Search for the cell housing the specified text and yield its [X, Y] center coordinate. 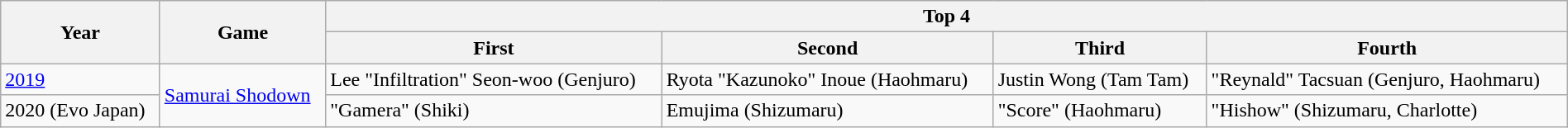
Second [827, 48]
Fourth [1387, 48]
Top 4 [946, 17]
"Hishow" (Shizumaru, Charlotte) [1387, 111]
First [494, 48]
"Gamera" (Shiki) [494, 111]
Third [1100, 48]
2019 [81, 79]
Game [242, 32]
Samurai Shodown [242, 95]
2020 (Evo Japan) [81, 111]
"Reynald" Tacsuan (Genjuro, Haohmaru) [1387, 79]
Justin Wong (Tam Tam) [1100, 79]
Ryota "Kazunoko" Inoue (Haohmaru) [827, 79]
"Score" (Haohmaru) [1100, 111]
Year [81, 32]
Lee "Infiltration" Seon-woo (Genjuro) [494, 79]
Emujima (Shizumaru) [827, 111]
